Locate the cell with the specified text and output its [x, y] center coordinate. 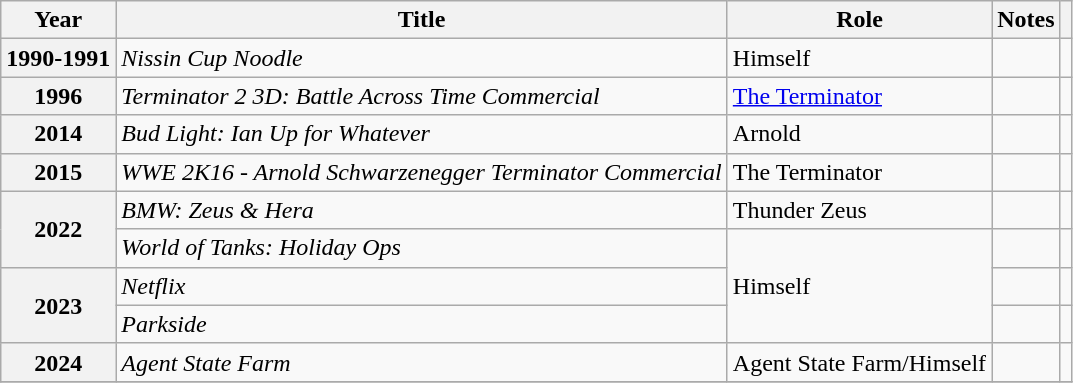
Bud Light: Ian Up for Whatever [422, 134]
2024 [58, 362]
Title [422, 20]
Agent State Farm/Himself [859, 362]
1990-1991 [58, 58]
2014 [58, 134]
Role [859, 20]
Terminator 2 3D: Battle Across Time Commercial [422, 96]
Agent State Farm [422, 362]
WWE 2K16 - Arnold Schwarzenegger Terminator Commercial [422, 172]
Nissin Cup Noodle [422, 58]
Thunder Zeus [859, 210]
BMW: Zeus & Hera [422, 210]
Notes [1026, 20]
Arnold [859, 134]
Netflix [422, 286]
2023 [58, 305]
1996 [58, 96]
2022 [58, 229]
World of Tanks: Holiday Ops [422, 248]
Parkside [422, 324]
2015 [58, 172]
Year [58, 20]
